Find where the given text appears and provide that cell's center as [X, Y] coordinate. 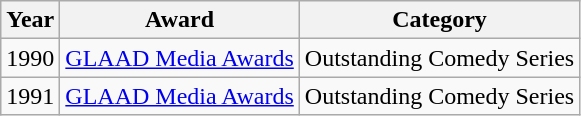
Year [30, 20]
1990 [30, 58]
Category [439, 20]
1991 [30, 96]
Award [180, 20]
